Determine the [X, Y] coordinate at the center of the cell enclosing the given text.  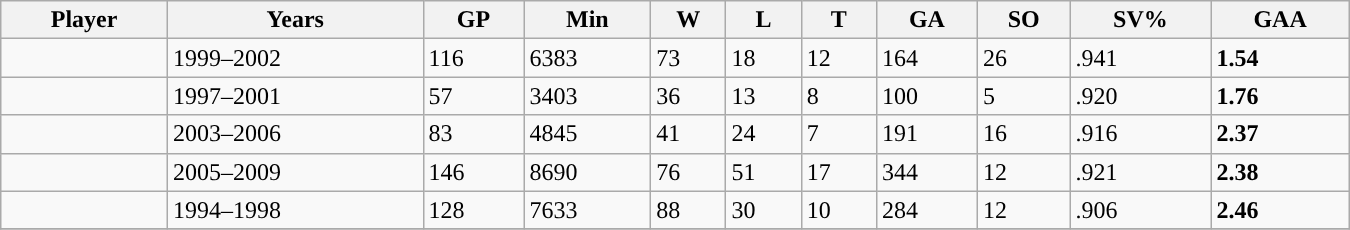
26 [1023, 58]
.941 [1140, 58]
1999–2002 [295, 58]
100 [926, 96]
8 [838, 96]
1.76 [1280, 96]
GAA [1280, 20]
57 [474, 96]
51 [764, 172]
128 [474, 210]
Min [588, 20]
.906 [1140, 210]
1997–2001 [295, 96]
2.38 [1280, 172]
.921 [1140, 172]
8690 [588, 172]
2003–2006 [295, 134]
7633 [588, 210]
24 [764, 134]
SV% [1140, 20]
2.37 [1280, 134]
SO [1023, 20]
W [688, 20]
116 [474, 58]
5 [1023, 96]
164 [926, 58]
7 [838, 134]
Player [84, 20]
30 [764, 210]
10 [838, 210]
284 [926, 210]
4845 [588, 134]
41 [688, 134]
1994–1998 [295, 210]
191 [926, 134]
Years [295, 20]
1.54 [1280, 58]
16 [1023, 134]
2005–2009 [295, 172]
2.46 [1280, 210]
13 [764, 96]
GA [926, 20]
L [764, 20]
17 [838, 172]
18 [764, 58]
GP [474, 20]
88 [688, 210]
.916 [1140, 134]
.920 [1140, 96]
73 [688, 58]
146 [474, 172]
T [838, 20]
76 [688, 172]
6383 [588, 58]
3403 [588, 96]
83 [474, 134]
36 [688, 96]
344 [926, 172]
